Return the (x, y) coordinate for the center point of the cell that contains the specified text.  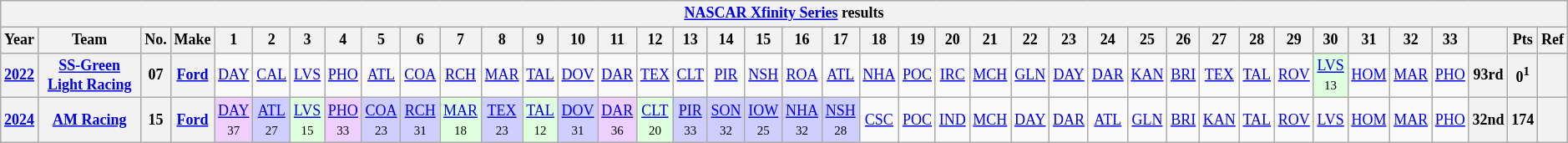
174 (1523, 120)
20 (952, 40)
AM Racing (89, 120)
13 (690, 40)
PIR33 (690, 120)
IOW25 (763, 120)
7 (461, 40)
29 (1294, 40)
14 (726, 40)
23 (1069, 40)
8 (502, 40)
NSH (763, 75)
MAR18 (461, 120)
CLT (690, 75)
33 (1449, 40)
SON32 (726, 120)
18 (879, 40)
2022 (20, 75)
11 (618, 40)
CAL (272, 75)
9 (540, 40)
COA (421, 75)
PIR (726, 75)
4 (344, 40)
TEX23 (502, 120)
DAR36 (618, 120)
24 (1107, 40)
PHO33 (344, 120)
16 (802, 40)
COA23 (381, 120)
32nd (1488, 120)
10 (578, 40)
ROA (802, 75)
No. (155, 40)
6 (421, 40)
Year (20, 40)
SS-Green Light Racing (89, 75)
07 (155, 75)
CSC (879, 120)
Team (89, 40)
IND (952, 120)
12 (655, 40)
DOV31 (578, 120)
DOV (578, 75)
2 (272, 40)
Make (192, 40)
19 (918, 40)
RCH31 (421, 120)
25 (1147, 40)
30 (1331, 40)
5 (381, 40)
28 (1257, 40)
LVS13 (1331, 75)
93rd (1488, 75)
1 (234, 40)
NSH28 (840, 120)
NHA32 (802, 120)
31 (1369, 40)
Pts (1523, 40)
NASCAR Xfinity Series results (784, 13)
LVS15 (307, 120)
RCH (461, 75)
TAL12 (540, 120)
01 (1523, 75)
NHA (879, 75)
CLT20 (655, 120)
27 (1219, 40)
22 (1030, 40)
ATL27 (272, 120)
Ref (1553, 40)
21 (990, 40)
3 (307, 40)
17 (840, 40)
IRC (952, 75)
DAY37 (234, 120)
2024 (20, 120)
32 (1411, 40)
26 (1184, 40)
